Pinpoint the cell where the given text exists, returning its [x, y] midpoint coordinate. 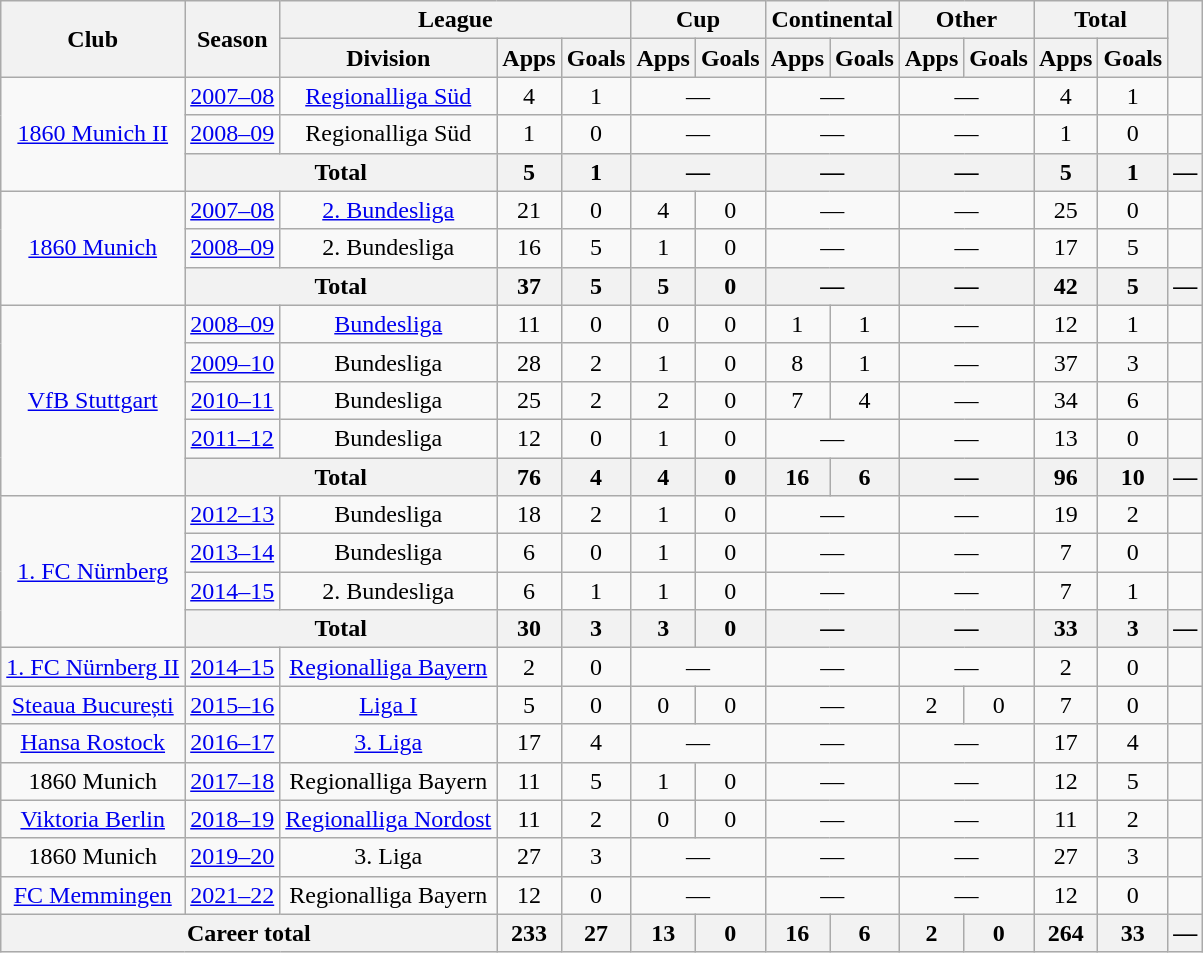
2011–12 [232, 438]
Division [388, 58]
2019–20 [232, 857]
Hansa Rostock [93, 743]
34 [1066, 400]
19 [1066, 515]
2012–13 [232, 515]
2018–19 [232, 819]
Career total [249, 933]
28 [529, 362]
76 [529, 477]
1860 Munich II [93, 134]
42 [1066, 286]
96 [1066, 477]
2017–18 [232, 781]
233 [529, 933]
League [456, 20]
VfB Stuttgart [93, 400]
264 [1066, 933]
FC Memmingen [93, 895]
2010–11 [232, 400]
2015–16 [232, 705]
30 [529, 629]
2016–17 [232, 743]
2013–14 [232, 553]
8 [797, 362]
Continental [832, 20]
Other [966, 20]
Regionalliga Nordost [388, 819]
1. FC Nürnberg II [93, 667]
Club [93, 39]
2009–10 [232, 362]
Season [232, 39]
Viktoria Berlin [93, 819]
Steaua București [93, 705]
18 [529, 515]
Liga I [388, 705]
Cup [698, 20]
2021–22 [232, 895]
21 [529, 210]
1. FC Nürnberg [93, 572]
10 [1133, 477]
